Scan for the cell matching the given text and deliver its [x, y] coordinate at center. 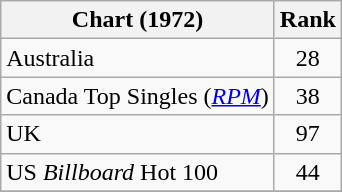
97 [308, 134]
Canada Top Singles (RPM) [138, 96]
Australia [138, 58]
Rank [308, 20]
44 [308, 172]
28 [308, 58]
UK [138, 134]
US Billboard Hot 100 [138, 172]
38 [308, 96]
Chart (1972) [138, 20]
